Determine the [x, y] coordinate at the center of the cell enclosing the given text.  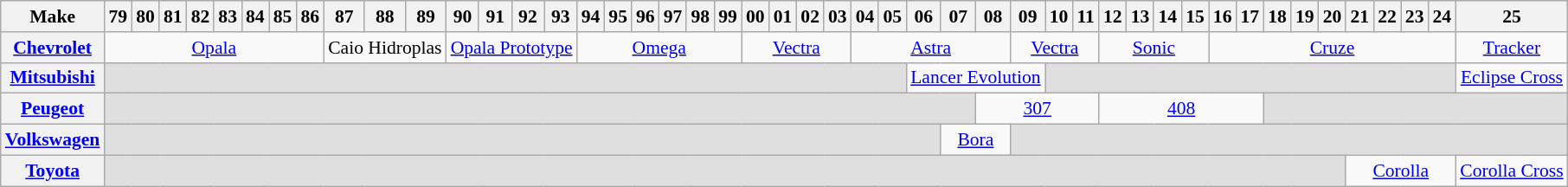
79 [118, 16]
92 [528, 16]
87 [344, 16]
05 [892, 16]
82 [201, 16]
95 [618, 16]
01 [783, 16]
Lancer Evolution [976, 78]
11 [1085, 16]
91 [495, 16]
97 [673, 16]
Omega [659, 48]
Sonic [1154, 48]
89 [426, 16]
83 [228, 16]
99 [728, 16]
90 [463, 16]
00 [755, 16]
15 [1195, 16]
25 [1511, 16]
Eclipse Cross [1511, 78]
81 [173, 16]
18 [1277, 16]
94 [591, 16]
14 [1167, 16]
80 [145, 16]
07 [958, 16]
Corolla [1400, 171]
24 [1442, 16]
08 [993, 16]
98 [700, 16]
Corolla Cross [1511, 171]
19 [1305, 16]
Chevrolet [53, 48]
Astra [931, 48]
88 [384, 16]
408 [1181, 109]
13 [1141, 16]
10 [1059, 16]
Peugeot [53, 109]
20 [1333, 16]
23 [1415, 16]
06 [923, 16]
22 [1387, 16]
Bora [975, 140]
307 [1037, 109]
16 [1223, 16]
Mitsubishi [53, 78]
21 [1359, 16]
93 [561, 16]
Caio Hidroplas [384, 48]
Cruze [1333, 48]
17 [1250, 16]
84 [255, 16]
12 [1113, 16]
03 [838, 16]
Opala [214, 48]
85 [283, 16]
96 [646, 16]
Opala Prototype [512, 48]
86 [310, 16]
Tracker [1511, 48]
09 [1028, 16]
02 [810, 16]
04 [865, 16]
Make [53, 16]
Volkswagen [53, 140]
Toyota [53, 171]
